Capture the cell that displays the provided text and extract its [X, Y] central coordinate. 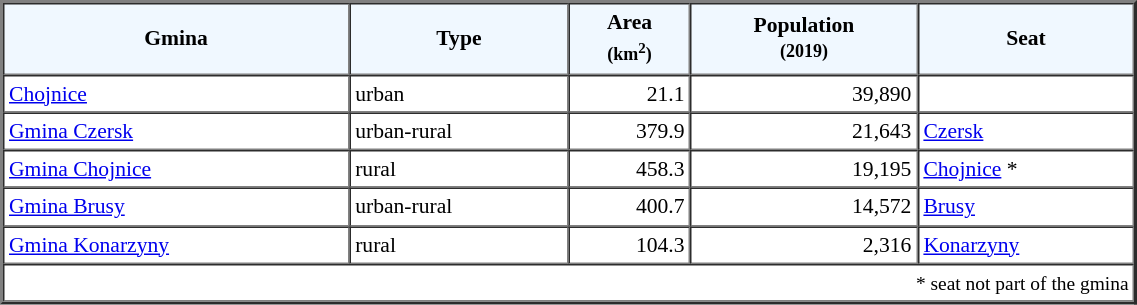
Brusy [1026, 207]
Chojnice [176, 93]
urban [458, 93]
* seat not part of the gmina [569, 283]
14,572 [804, 207]
Area(km2) [630, 38]
19,195 [804, 169]
Chojnice * [1026, 169]
Czersk [1026, 131]
Gmina [176, 38]
458.3 [630, 169]
21.1 [630, 93]
Gmina Konarzyny [176, 245]
Gmina Czersk [176, 131]
2,316 [804, 245]
Gmina Chojnice [176, 169]
Konarzyny [1026, 245]
Gmina Brusy [176, 207]
21,643 [804, 131]
Population(2019) [804, 38]
Seat [1026, 38]
39,890 [804, 93]
Type [458, 38]
104.3 [630, 245]
400.7 [630, 207]
379.9 [630, 131]
